Locate the cell with the specified text and output its (x, y) center coordinate. 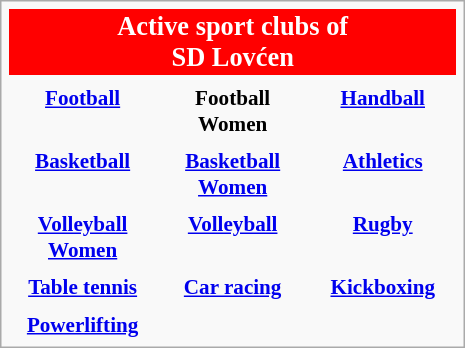
Athletics (382, 174)
Powerlifting (82, 324)
Rugby (382, 237)
Table tennis (82, 287)
Basketball Women (232, 174)
Football Women (232, 111)
Volleyball Women (82, 237)
Handball (382, 111)
Football (82, 111)
Active sport clubs ofSD Lovćen (232, 42)
Basketball (82, 174)
Volleyball (232, 237)
Car racing (232, 287)
Kickboxing (382, 287)
